Detect which cell encompasses the target text, then output its (X, Y) center coordinate. 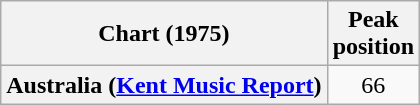
Peakposition (373, 34)
66 (373, 85)
Chart (1975) (164, 34)
Australia (Kent Music Report) (164, 85)
